Find where the given text appears and provide that cell's center as [X, Y] coordinate. 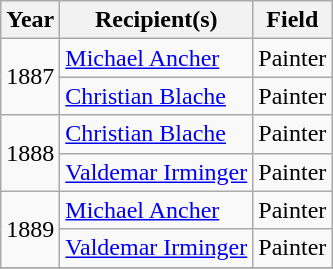
Year [30, 20]
1888 [30, 153]
1889 [30, 229]
Recipient(s) [156, 20]
Field [292, 20]
1887 [30, 77]
